Pinpoint the cell where the given text exists, returning its [x, y] midpoint coordinate. 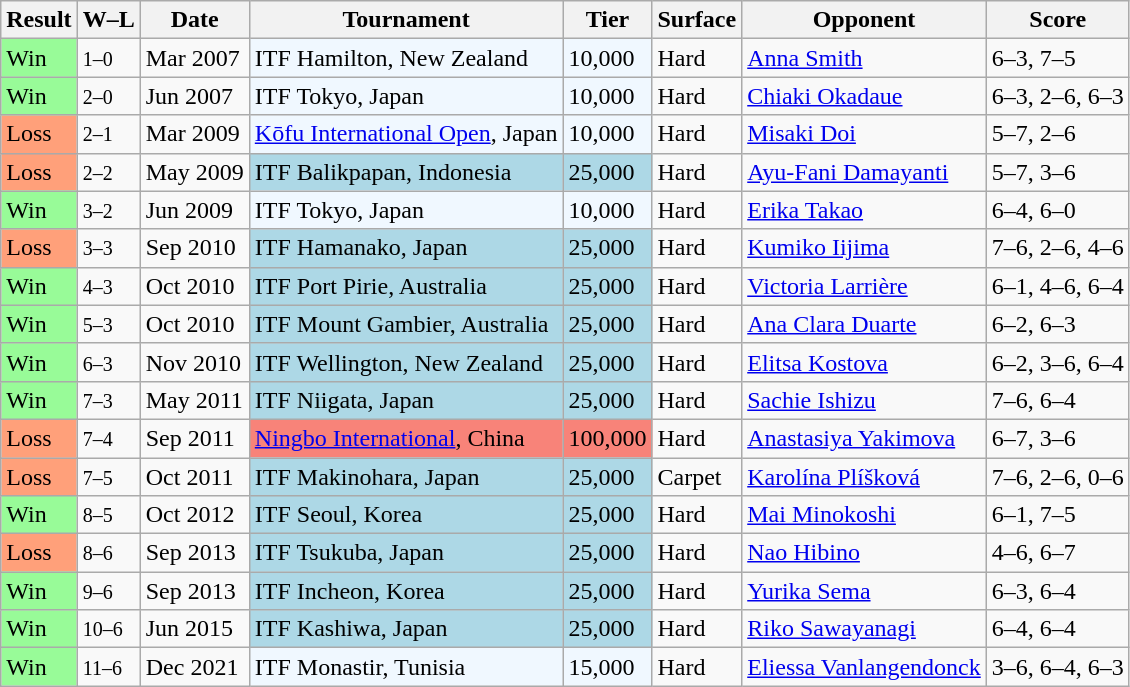
Tournament [406, 20]
Kumiko Iijima [864, 248]
Score [1058, 20]
Oct 2012 [194, 515]
7–6, 2–6, 0–6 [1058, 477]
Nao Hibino [864, 553]
Sachie Ishizu [864, 400]
3–6, 6–4, 6–3 [1058, 667]
4–3 [108, 286]
Result [39, 20]
3–3 [108, 248]
ITF Incheon, Korea [406, 591]
10–6 [108, 629]
15,000 [608, 667]
6–3 [108, 362]
Ayu-Fani Damayanti [864, 172]
Mar 2009 [194, 134]
Date [194, 20]
6–2, 6–3 [1058, 324]
ITF Hamanako, Japan [406, 248]
ITF Balikpapan, Indonesia [406, 172]
Mai Minokoshi [864, 515]
Sep 2011 [194, 438]
2–0 [108, 96]
Carpet [697, 477]
Kōfu International Open, Japan [406, 134]
5–7, 3–6 [1058, 172]
ITF Monastir, Tunisia [406, 667]
7–6, 2–6, 4–6 [1058, 248]
Dec 2021 [194, 667]
ITF Makinohara, Japan [406, 477]
Opponent [864, 20]
6–2, 3–6, 6–4 [1058, 362]
8–5 [108, 515]
6–3, 7–5 [1058, 58]
2–1 [108, 134]
5–7, 2–6 [1058, 134]
ITF Niigata, Japan [406, 400]
May 2011 [194, 400]
Anastasiya Yakimova [864, 438]
Chiaki Okadaue [864, 96]
6–7, 3–6 [1058, 438]
Ningbo International, China [406, 438]
Jun 2007 [194, 96]
ITF Mount Gambier, Australia [406, 324]
ITF Kashiwa, Japan [406, 629]
1–0 [108, 58]
Misaki Doi [864, 134]
Oct 2011 [194, 477]
Tier [608, 20]
7–5 [108, 477]
11–6 [108, 667]
Riko Sawayanagi [864, 629]
6–3, 6–4 [1058, 591]
7–6, 6–4 [1058, 400]
6–3, 2–6, 6–3 [1058, 96]
6–4, 6–4 [1058, 629]
ITF Wellington, New Zealand [406, 362]
Elitsa Kostova [864, 362]
Jun 2015 [194, 629]
Sep 2010 [194, 248]
5–3 [108, 324]
Ana Clara Duarte [864, 324]
100,000 [608, 438]
Surface [697, 20]
ITF Port Pirie, Australia [406, 286]
Nov 2010 [194, 362]
8–6 [108, 553]
ITF Seoul, Korea [406, 515]
6–1, 7–5 [1058, 515]
Anna Smith [864, 58]
7–3 [108, 400]
Victoria Larrière [864, 286]
Karolína Plíšková [864, 477]
Jun 2009 [194, 210]
ITF Tsukuba, Japan [406, 553]
6–1, 4–6, 6–4 [1058, 286]
4–6, 6–7 [1058, 553]
May 2009 [194, 172]
3–2 [108, 210]
9–6 [108, 591]
7–4 [108, 438]
2–2 [108, 172]
ITF Hamilton, New Zealand [406, 58]
6–4, 6–0 [1058, 210]
Erika Takao [864, 210]
W–L [108, 20]
Eliessa Vanlangendonck [864, 667]
Mar 2007 [194, 58]
Yurika Sema [864, 591]
